Capture the cell that displays the provided text and extract its [X, Y] central coordinate. 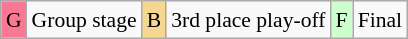
F [341, 20]
Group stage [84, 20]
Final [380, 20]
G [14, 20]
3rd place play-off [248, 20]
B [154, 20]
